Capture the cell that displays the provided text and extract its (x, y) central coordinate. 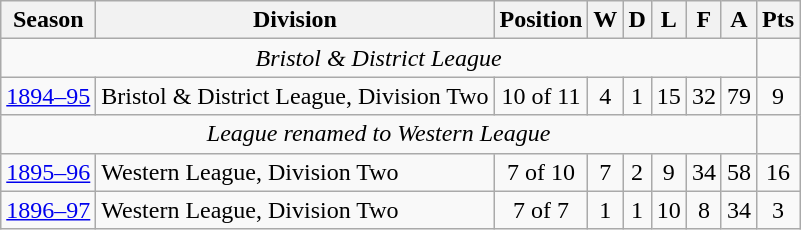
79 (738, 96)
7 of 10 (541, 172)
A (738, 20)
7 of 7 (541, 210)
3 (778, 210)
1894–95 (48, 96)
League renamed to Western League (379, 134)
L (668, 20)
32 (704, 96)
1896–97 (48, 210)
D (637, 20)
8 (704, 210)
Pts (778, 20)
15 (668, 96)
16 (778, 172)
Division (295, 20)
58 (738, 172)
F (704, 20)
Bristol & District League (379, 58)
10 (668, 210)
7 (606, 172)
4 (606, 96)
2 (637, 172)
Bristol & District League, Division Two (295, 96)
W (606, 20)
1895–96 (48, 172)
10 of 11 (541, 96)
Position (541, 20)
Season (48, 20)
